Return the (X, Y) coordinate for the center point of the cell that contains the specified text.  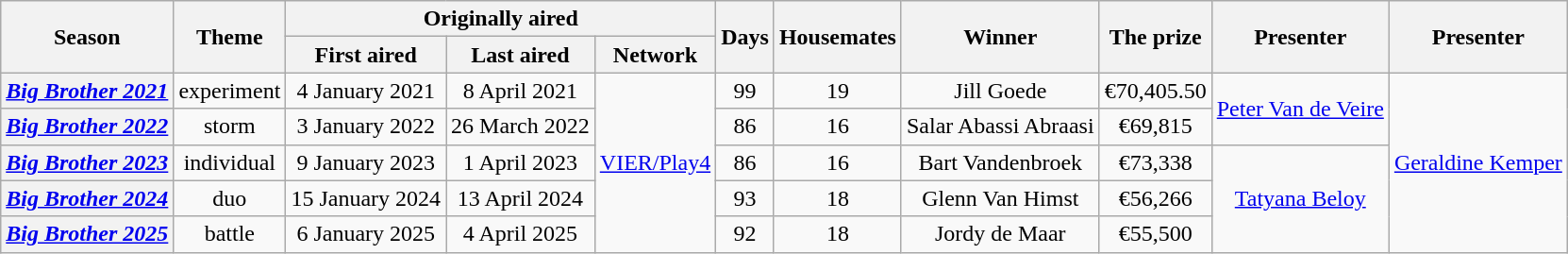
4 April 2025 (521, 234)
storm (230, 127)
Season (87, 37)
Big Brother 2023 (87, 162)
Jordy de Maar (1000, 234)
15 January 2024 (366, 198)
Days (745, 37)
13 April 2024 (521, 198)
experiment (230, 91)
Housemates (838, 37)
1 April 2023 (521, 162)
Big Brother 2025 (87, 234)
Big Brother 2021 (87, 91)
4 January 2021 (366, 91)
Network (655, 55)
battle (230, 234)
€70,405.50 (1155, 91)
€55,500 (1155, 234)
9 January 2023 (366, 162)
The prize (1155, 37)
Bart Vandenbroek (1000, 162)
First aired (366, 55)
6 January 2025 (366, 234)
Winner (1000, 37)
Glenn Van Himst (1000, 198)
Big Brother 2024 (87, 198)
19 (838, 91)
Jill Goede (1000, 91)
€73,338 (1155, 162)
duo (230, 198)
VIER/Play4 (655, 162)
individual (230, 162)
€56,266 (1155, 198)
26 March 2022 (521, 127)
3 January 2022 (366, 127)
Originally aired (501, 19)
Geraldine Kemper (1477, 162)
92 (745, 234)
99 (745, 91)
Tatyana Beloy (1300, 198)
Peter Van de Veire (1300, 109)
Last aired (521, 55)
Big Brother 2022 (87, 127)
€69,815 (1155, 127)
Salar Abassi Abraasi (1000, 127)
Theme (230, 37)
93 (745, 198)
8 April 2021 (521, 91)
